Return the (X, Y) coordinate for the center point of the cell that contains the specified text.  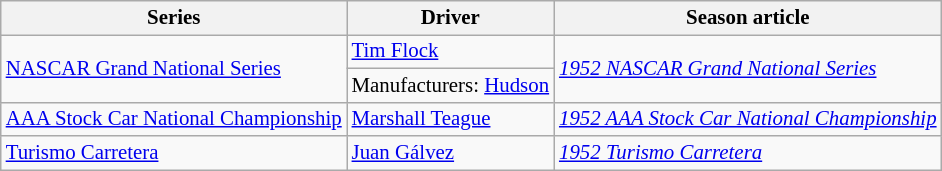
Turismo Carretera (174, 153)
Marshall Teague (450, 119)
NASCAR Grand National Series (174, 68)
AAA Stock Car National Championship (174, 119)
Juan Gálvez (450, 153)
1952 NASCAR Grand National Series (748, 68)
Manufacturers: Hudson (450, 85)
Season article (748, 18)
1952 AAA Stock Car National Championship (748, 119)
Driver (450, 18)
1952 Turismo Carretera (748, 153)
Tim Flock (450, 51)
Series (174, 18)
